For the text-containing cell, return its midpoint in [x, y] coordinate format. 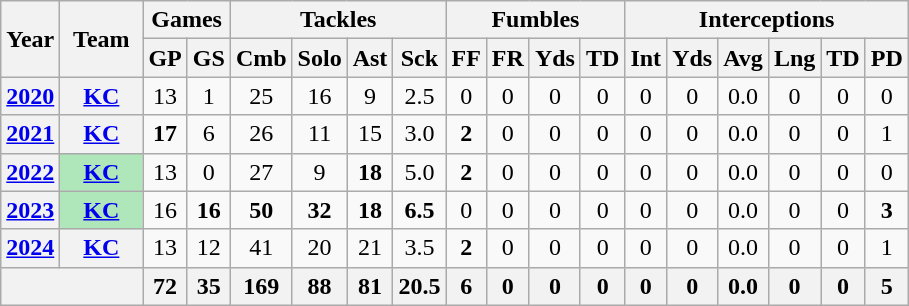
25 [261, 96]
41 [261, 248]
FR [508, 58]
20.5 [420, 286]
169 [261, 286]
Games [186, 20]
88 [320, 286]
Lng [794, 58]
12 [208, 248]
Interceptions [766, 20]
15 [370, 134]
2024 [30, 248]
Tackles [338, 20]
50 [261, 210]
Year [30, 39]
2023 [30, 210]
PD [886, 58]
Avg [744, 58]
32 [320, 210]
81 [370, 286]
GS [208, 58]
3.0 [420, 134]
6.5 [420, 210]
35 [208, 286]
Team [102, 39]
Solo [320, 58]
3 [886, 210]
2022 [30, 172]
Cmb [261, 58]
17 [165, 134]
5.0 [420, 172]
GP [165, 58]
FF [466, 58]
3.5 [420, 248]
21 [370, 248]
20 [320, 248]
26 [261, 134]
27 [261, 172]
Ast [370, 58]
5 [886, 286]
2020 [30, 96]
Int [646, 58]
2021 [30, 134]
Sck [420, 58]
72 [165, 286]
11 [320, 134]
2.5 [420, 96]
Fumbles [536, 20]
